Pinpoint the cell where the given text exists, returning its (X, Y) midpoint coordinate. 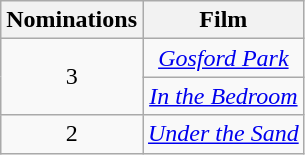
Under the Sand (223, 134)
Film (223, 20)
In the Bedroom (223, 96)
Nominations (72, 20)
Gosford Park (223, 58)
2 (72, 134)
3 (72, 77)
